For the text-containing cell, return its midpoint in [x, y] coordinate format. 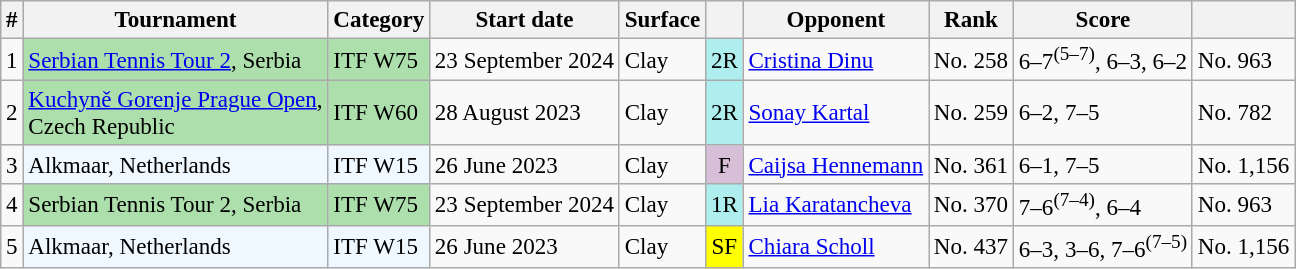
Rank [972, 20]
7–6(7–4), 6–4 [1102, 205]
No. 782 [1243, 114]
6–3, 3–6, 7–6(7–5) [1102, 247]
28 August 2023 [524, 114]
Lia Karatancheva [836, 205]
SF [725, 247]
Tournament [176, 20]
6–7(5–7), 6–3, 6–2 [1102, 60]
No. 258 [972, 60]
3 [12, 165]
1R [725, 205]
F [725, 165]
Sonay Kartal [836, 114]
Chiara Scholl [836, 247]
Caijsa Hennemann [836, 165]
No. 259 [972, 114]
ITF W60 [379, 114]
# [12, 20]
No. 361 [972, 165]
6–1, 7–5 [1102, 165]
1 [12, 60]
Surface [662, 20]
6–2, 7–5 [1102, 114]
Kuchyně Gorenje Prague Open, Czech Republic [176, 114]
2 [12, 114]
Score [1102, 20]
5 [12, 247]
Category [379, 20]
No. 437 [972, 247]
4 [12, 205]
No. 370 [972, 205]
Opponent [836, 20]
Cristina Dinu [836, 60]
Start date [524, 20]
